Find where the given text appears and provide that cell's center as [X, Y] coordinate. 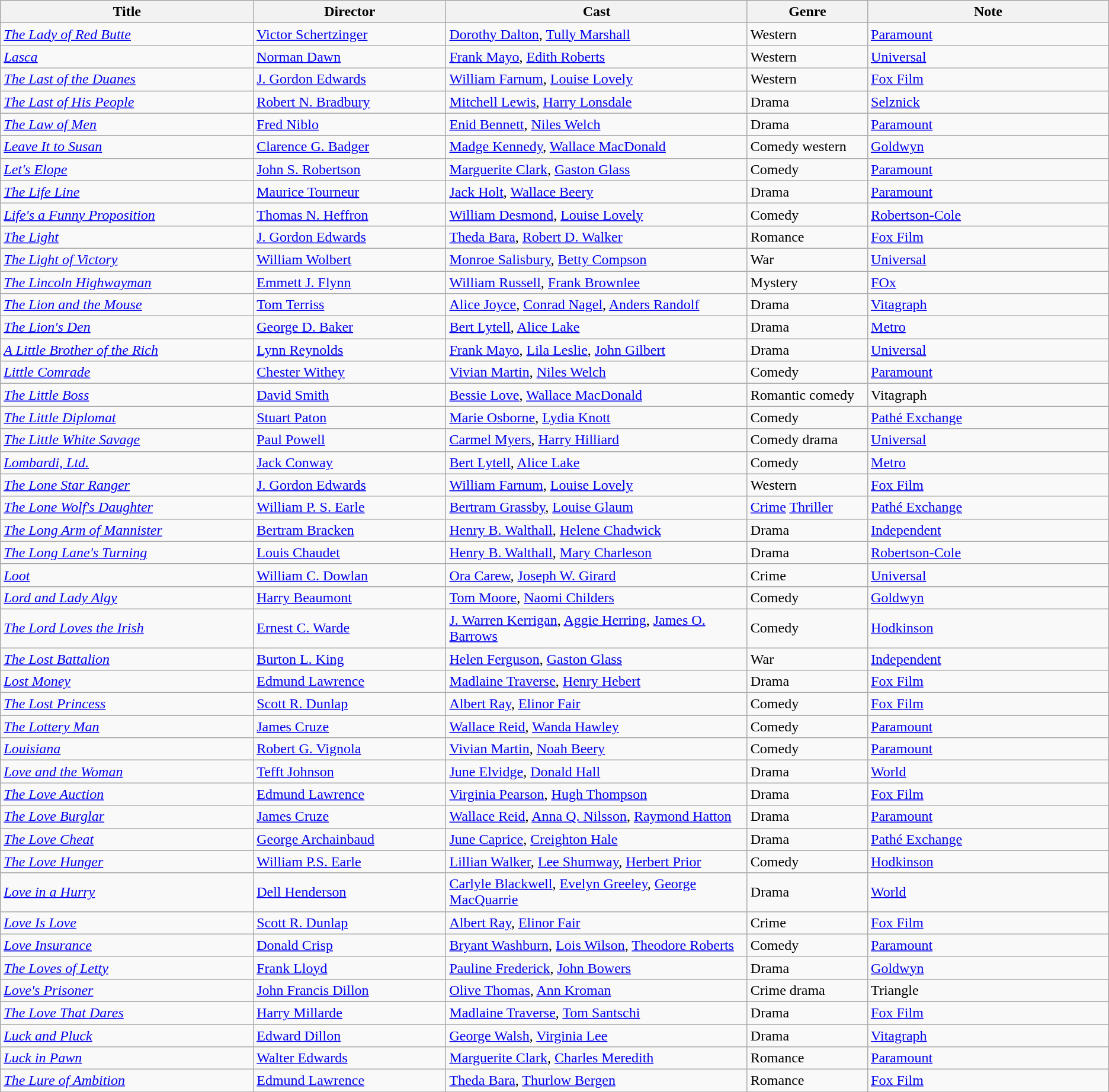
The Lost Princess [127, 704]
Leave It to Susan [127, 147]
Walter Edwards [350, 1058]
John S. Robertson [350, 169]
William Desmond, Louise Lovely [597, 214]
Emmett J. Flynn [350, 282]
Wallace Reid, Wanda Hawley [597, 727]
Edward Dillon [350, 1036]
Enid Bennett, Niles Welch [597, 124]
The Lincoln Highwayman [127, 282]
Madlaine Traverse, Henry Hebert [597, 682]
George Archainbaud [350, 839]
John Francis Dillon [350, 990]
Dell Henderson [350, 892]
The Loves of Letty [127, 968]
The Lottery Man [127, 727]
Wallace Reid, Anna Q. Nilsson, Raymond Hatton [597, 817]
A Little Brother of the Rich [127, 350]
Vivian Martin, Niles Welch [597, 372]
Romantic comedy [807, 395]
Jack Conway [350, 463]
Thomas N. Heffron [350, 214]
Luck in Pawn [127, 1058]
The Love Cheat [127, 839]
Frank Mayo, Edith Roberts [597, 57]
Triangle [988, 990]
Little Comrade [127, 372]
The Light [127, 237]
Robert G. Vignola [350, 749]
Lord and Lady Algy [127, 598]
Pauline Frederick, John Bowers [597, 968]
Crime Thriller [807, 508]
Selznick [988, 102]
George Walsh, Virginia Lee [597, 1036]
Marguerite Clark, Charles Meredith [597, 1058]
Donald Crisp [350, 945]
Loot [127, 575]
Dorothy Dalton, Tully Marshall [597, 34]
Bessie Love, Wallace MacDonald [597, 395]
Love's Prisoner [127, 990]
The Love Burglar [127, 817]
The Light of Victory [127, 259]
Marie Osborne, Lydia Knott [597, 417]
The Long Arm of Mannister [127, 530]
Frank Mayo, Lila Leslie, John Gilbert [597, 350]
Helen Ferguson, Gaston Glass [597, 659]
The Long Lane's Turning [127, 553]
Carmel Myers, Harry Hilliard [597, 440]
William P.S. Earle [350, 862]
William Wolbert [350, 259]
William P. S. Earle [350, 508]
Louis Chaudet [350, 553]
Ernest C. Warde [350, 628]
Genre [807, 12]
The Lost Battalion [127, 659]
Clarence G. Badger [350, 147]
William C. Dowlan [350, 575]
Victor Schertzinger [350, 34]
The Last of His People [127, 102]
Love Insurance [127, 945]
Monroe Salisbury, Betty Compson [597, 259]
The Life Line [127, 192]
Henry B. Walthall, Helene Chadwick [597, 530]
The Lone Star Ranger [127, 485]
Cast [597, 12]
Madge Kennedy, Wallace MacDonald [597, 147]
FOx [988, 282]
Comedy western [807, 147]
Tom Moore, Naomi Childers [597, 598]
The Love Auction [127, 794]
The Lion and the Mouse [127, 305]
Let's Elope [127, 169]
Life's a Funny Proposition [127, 214]
Vivian Martin, Noah Beery [597, 749]
The Lion's Den [127, 327]
The Lone Wolf's Daughter [127, 508]
Bertram Bracken [350, 530]
David Smith [350, 395]
Note [988, 12]
Harry Millarde [350, 1013]
The Love Hunger [127, 862]
Carlyle Blackwell, Evelyn Greeley, George MacQuarrie [597, 892]
Crime drama [807, 990]
Ora Carew, Joseph W. Girard [597, 575]
Robert N. Bradbury [350, 102]
Marguerite Clark, Gaston Glass [597, 169]
Lost Money [127, 682]
Virginia Pearson, Hugh Thompson [597, 794]
Harry Beaumont [350, 598]
Love and the Woman [127, 772]
The Love That Dares [127, 1013]
Bryant Washburn, Lois Wilson, Theodore Roberts [597, 945]
The Last of the Duanes [127, 79]
Madlaine Traverse, Tom Santschi [597, 1013]
Theda Bara, Thurlow Bergen [597, 1081]
Olive Thomas, Ann Kroman [597, 990]
Lillian Walker, Lee Shumway, Herbert Prior [597, 862]
The Lord Loves the Irish [127, 628]
The Lady of Red Butte [127, 34]
Fred Niblo [350, 124]
Love in a Hurry [127, 892]
Frank Lloyd [350, 968]
Mystery [807, 282]
Stuart Paton [350, 417]
George D. Baker [350, 327]
J. Warren Kerrigan, Aggie Herring, James O. Barrows [597, 628]
The Little Diplomat [127, 417]
Henry B. Walthall, Mary Charleson [597, 553]
The Little White Savage [127, 440]
Maurice Tourneur [350, 192]
The Lure of Ambition [127, 1081]
Director [350, 12]
Tefft Johnson [350, 772]
Jack Holt, Wallace Beery [597, 192]
Love Is Love [127, 923]
Bertram Grassby, Louise Glaum [597, 508]
Title [127, 12]
Burton L. King [350, 659]
Lombardi, Ltd. [127, 463]
Lasca [127, 57]
The Law of Men [127, 124]
Paul Powell [350, 440]
Chester Withey [350, 372]
Theda Bara, Robert D. Walker [597, 237]
Luck and Pluck [127, 1036]
Tom Terriss [350, 305]
June Elvidge, Donald Hall [597, 772]
Comedy drama [807, 440]
Norman Dawn [350, 57]
June Caprice, Creighton Hale [597, 839]
Mitchell Lewis, Harry Lonsdale [597, 102]
Alice Joyce, Conrad Nagel, Anders Randolf [597, 305]
The Little Boss [127, 395]
Lynn Reynolds [350, 350]
Louisiana [127, 749]
William Russell, Frank Brownlee [597, 282]
